Detect which cell encompasses the target text, then output its (X, Y) center coordinate. 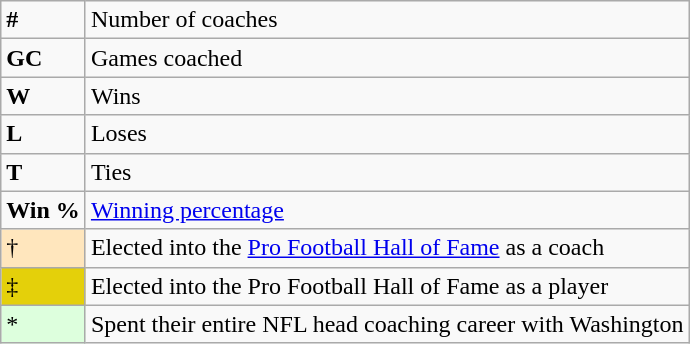
Ties (387, 172)
Elected into the Pro Football Hall of Fame as a coach (387, 248)
Winning percentage (387, 210)
† (44, 248)
T (44, 172)
Number of coaches (387, 20)
Elected into the Pro Football Hall of Fame as a player (387, 286)
L (44, 134)
# (44, 20)
‡ (44, 286)
Games coached (387, 58)
GC (44, 58)
W (44, 96)
Loses (387, 134)
Win % (44, 210)
Spent their entire NFL head coaching career with Washington (387, 324)
* (44, 324)
Wins (387, 96)
